Pinpoint the cell where the given text exists, returning its (x, y) midpoint coordinate. 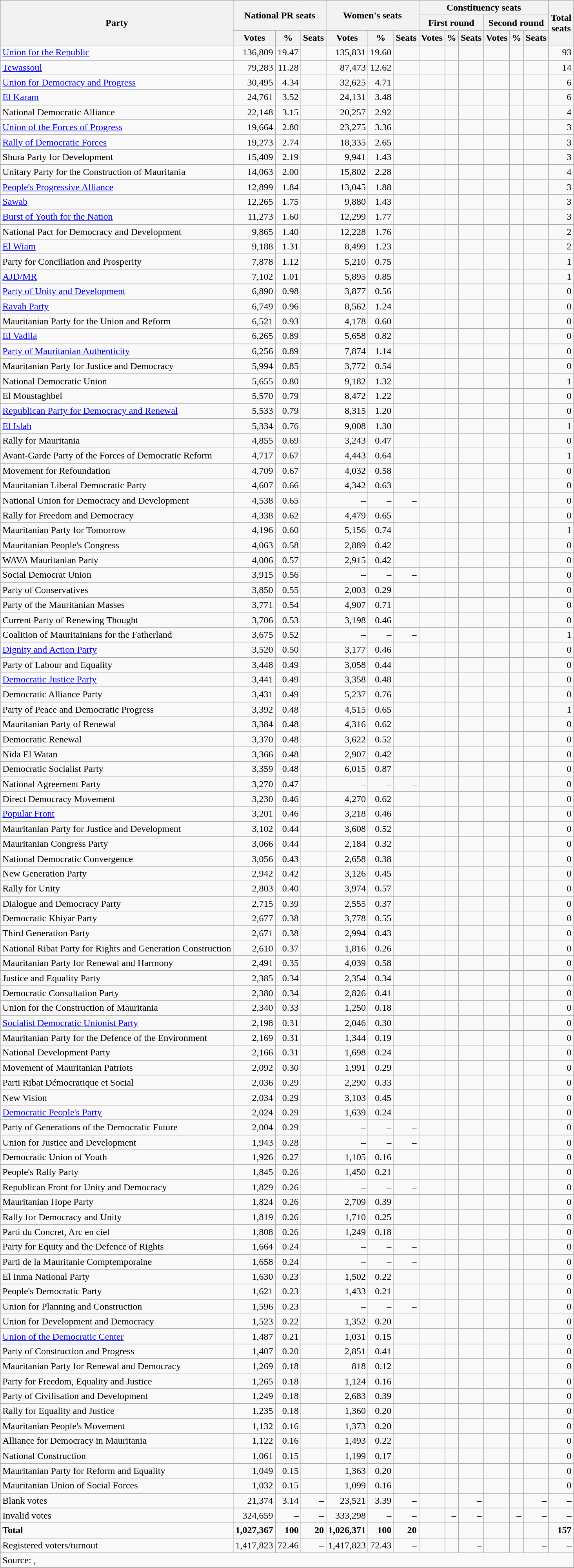
4,032 (347, 471)
3.14 (288, 1501)
1,487 (254, 1336)
3,384 (254, 724)
2,003 (347, 590)
1.31 (288, 247)
Tewassoul (117, 67)
5,334 (254, 426)
3,441 (254, 680)
National Democratic Alliance (117, 112)
72.46 (288, 1545)
Rally for Equality and Justice (117, 1411)
18,335 (347, 142)
2,198 (254, 1023)
1,235 (254, 1411)
1.32 (381, 381)
1,621 (254, 1292)
Party of Labour and Equality (117, 665)
Mauritanian Party for the Defence of the Environment (117, 1038)
3,771 (254, 605)
1,808 (254, 1232)
3,066 (254, 844)
22,148 (254, 112)
WAVA Mauritanian Party (117, 560)
333,298 (347, 1515)
3,126 (347, 873)
Union for Development and Democracy (117, 1321)
2,491 (254, 963)
New Generation Party (117, 873)
15,409 (254, 157)
Party of Civilisation and Development (117, 1396)
Parti de la Mauritanie Comptemporaine (117, 1262)
3,103 (347, 1097)
1.77 (381, 217)
1,363 (347, 1471)
15,802 (347, 172)
1.88 (381, 187)
1.01 (288, 276)
Shura Party for Development (117, 157)
Popular Front (117, 814)
Socialist Democratic Unionist Party (117, 1023)
Unitary Party for the Construction of Mauritania (117, 172)
1,664 (254, 1247)
13,045 (347, 187)
Burst of Youth for the Nation (117, 217)
19,664 (254, 127)
4,907 (347, 605)
1.14 (381, 351)
1,493 (347, 1441)
3.15 (288, 112)
4,717 (254, 456)
Mauritanian Hope Party (117, 1202)
0.64 (381, 456)
Democratic People's Party (117, 1112)
National Pact for Democracy and Development (117, 232)
Party for Freedom, Equality and Justice (117, 1381)
9,880 (347, 202)
6,265 (254, 336)
4,515 (347, 709)
1,596 (254, 1306)
0.71 (381, 605)
12,265 (254, 202)
9,865 (254, 232)
Union for Planning and Construction (117, 1306)
1.75 (288, 202)
Social Democrat Union (117, 575)
2,340 (254, 1008)
1,819 (254, 1217)
1,265 (254, 1381)
5,237 (347, 695)
3,102 (254, 829)
11,273 (254, 217)
2,709 (347, 1202)
Democratic Union of Youth (117, 1157)
Total (117, 1530)
30,495 (254, 82)
3,675 (254, 635)
1,433 (347, 1292)
1.22 (381, 396)
3,058 (347, 665)
Party of Generations of the Democratic Future (117, 1127)
Party of the Mauritanian Masses (117, 605)
0.40 (288, 888)
Union for the Construction of Mauritania (117, 1008)
Nida El Watan (117, 754)
8,499 (347, 247)
1,027,367 (254, 1530)
2,184 (347, 844)
2.74 (288, 142)
Mauritanian Party for Justice and Development (117, 829)
4,338 (254, 515)
4,709 (254, 471)
1,032 (254, 1486)
Union for Justice and Development (117, 1142)
1,943 (254, 1142)
5,210 (347, 262)
1.40 (288, 232)
2.00 (288, 172)
1,132 (254, 1426)
Mauritanian Congress Party (117, 844)
0.32 (381, 844)
12,299 (347, 217)
Women's seats (372, 15)
7,874 (347, 351)
1,824 (254, 1202)
1,124 (347, 1381)
4,342 (347, 486)
3,974 (347, 888)
People's Progressive Alliance (117, 187)
1.24 (381, 306)
23,521 (347, 1501)
1.84 (288, 187)
Democratic Renewal (117, 739)
1,122 (254, 1441)
Party of Conservatives (117, 590)
2,994 (347, 933)
1.76 (381, 232)
12.62 (381, 67)
19.47 (288, 53)
Party of Mauritanian Authenticity (117, 351)
19,273 (254, 142)
21,374 (254, 1501)
1,026,371 (347, 1530)
20,257 (347, 112)
4.71 (381, 82)
Movement of Mauritanian Patriots (117, 1068)
93 (561, 53)
Republican Party for Democracy and Renewal (117, 411)
Mauritanian Liberal Democratic Party (117, 486)
2,166 (254, 1053)
1,407 (254, 1351)
0.35 (288, 963)
Justice and Equality Party (117, 978)
Blank votes (117, 1501)
1,344 (347, 1038)
National Union for Democracy and Development (117, 500)
0.69 (288, 441)
3,850 (254, 590)
3,056 (254, 859)
1,816 (347, 948)
3,431 (254, 695)
87,473 (347, 67)
El Islah (117, 426)
1,926 (254, 1157)
2,658 (347, 859)
3,877 (347, 291)
Rally for Democracy and Unity (117, 1217)
Parti Ribat Démocratique et Social (117, 1082)
5,994 (254, 366)
3,230 (254, 799)
Dialogue and Democracy Party (117, 903)
3,366 (254, 754)
8,472 (347, 396)
2,907 (347, 754)
6,749 (254, 306)
2,169 (254, 1038)
9,188 (254, 247)
2,380 (254, 993)
3,772 (347, 366)
818 (347, 1366)
2,683 (347, 1396)
3,706 (254, 620)
Union of the Forces of Progress (117, 127)
Democratic Socialist Party (117, 769)
1,250 (347, 1008)
El Vadila (117, 336)
12,899 (254, 187)
5,655 (254, 381)
Union for the Republic (117, 53)
4,538 (254, 500)
1,829 (254, 1187)
People's Democratic Party (117, 1292)
23,275 (347, 127)
4,063 (254, 545)
4,196 (254, 530)
2,942 (254, 873)
1,845 (254, 1172)
1,199 (347, 1456)
National Democratic Union (117, 381)
Mauritanian Party for Reform and Equality (117, 1471)
3,198 (347, 620)
1.30 (381, 426)
Democratic Alliance Party (117, 695)
2,677 (254, 919)
Dignity and Action Party (117, 649)
3,622 (347, 739)
5,156 (347, 530)
National Development Party (117, 1053)
3,392 (254, 709)
4.34 (288, 82)
Second round (516, 23)
3,201 (254, 814)
0.82 (381, 336)
0.98 (288, 291)
2.28 (381, 172)
7,102 (254, 276)
Alliance for Democracy in Mauritania (117, 1441)
2,354 (347, 978)
9,941 (347, 157)
2,036 (254, 1082)
9,182 (347, 381)
2,851 (347, 1351)
Source: , (287, 1560)
Party of Construction and Progress (117, 1351)
5,895 (347, 276)
Democratic Khiyar Party (117, 919)
6,890 (254, 291)
National Construction (117, 1456)
Union of the Democratic Center (117, 1336)
0.25 (381, 1217)
Party for Equity and the Defence of Rights (117, 1247)
Coalition of Mauritainians for the Fatherland (117, 635)
3.36 (381, 127)
AJD/MR (117, 276)
Party (117, 23)
2,046 (347, 1023)
2,024 (254, 1112)
3.48 (381, 97)
12,228 (347, 232)
Constituency seats (484, 8)
1,450 (347, 1172)
72.43 (381, 1545)
0.53 (288, 620)
9,008 (347, 426)
6,521 (254, 321)
4,855 (254, 441)
4,607 (254, 486)
135,831 (347, 53)
El Karam (117, 97)
Third Generation Party (117, 933)
8,562 (347, 306)
3,915 (254, 575)
0.63 (381, 486)
3.39 (381, 1501)
2.80 (288, 127)
1,630 (254, 1277)
Mauritanian Party for the Union and Reform (117, 321)
Ravah Party (117, 306)
3,608 (347, 829)
Direct Democracy Movement (117, 799)
0.75 (381, 262)
Mauritanian People's Congress (117, 545)
2,715 (254, 903)
3,177 (347, 649)
1,502 (347, 1277)
4,270 (347, 799)
El Inma National Party (117, 1277)
2,915 (347, 560)
2.19 (288, 157)
1,523 (254, 1321)
0.27 (288, 1157)
0.74 (381, 530)
14,063 (254, 172)
1,099 (347, 1486)
4,443 (347, 456)
Rally for Unity (117, 888)
Party for Conciliation and Prosperity (117, 262)
Democratic Justice Party (117, 680)
2,610 (254, 948)
Mauritanian Union of Social Forces (117, 1486)
1.12 (288, 262)
New Vision (117, 1097)
79,283 (254, 67)
Mauritanian Party for Justice and Democracy (117, 366)
3,448 (254, 665)
1,031 (347, 1336)
El Wiam (117, 247)
4,316 (347, 724)
1,061 (254, 1456)
People's Rally Party (117, 1172)
2.92 (381, 112)
19.60 (381, 53)
3,243 (347, 441)
157 (561, 1530)
2,826 (347, 993)
Mauritanian People's Movement (117, 1426)
First round (451, 23)
2,555 (347, 903)
2,004 (254, 1127)
4,006 (254, 560)
5,658 (347, 336)
0.96 (288, 306)
Republican Front for Unity and Democracy (117, 1187)
0.17 (381, 1456)
4,039 (347, 963)
0.12 (381, 1366)
Invalid votes (117, 1515)
National Ribat Party for Rights and Generation Construction (117, 948)
Registered voters/turnout (117, 1545)
Party of Unity and Development (117, 291)
8,315 (347, 411)
National Democratic Convergence (117, 859)
136,809 (254, 53)
0.50 (288, 649)
El Moustaghbel (117, 396)
24,131 (347, 97)
3,370 (254, 739)
0.93 (288, 321)
7,878 (254, 262)
Current Party of Renewing Thought (117, 620)
4,479 (347, 515)
0.28 (288, 1142)
0.87 (381, 769)
1,352 (347, 1321)
2.65 (381, 142)
1,049 (254, 1471)
324,659 (254, 1515)
1,373 (347, 1426)
0.66 (288, 486)
1,360 (347, 1411)
2,385 (254, 978)
0.80 (288, 381)
2,889 (347, 545)
3,359 (254, 769)
Mauritanian Party for Renewal and Democracy (117, 1366)
Mauritanian Party of Renewal (117, 724)
1,269 (254, 1366)
Mauritanian Party for Tomorrow (117, 530)
5,570 (254, 396)
1,710 (347, 1217)
5,533 (254, 411)
Totalseats (561, 23)
National PR seats (280, 15)
2,290 (347, 1082)
3,520 (254, 649)
Union for Democracy and Progress (117, 82)
1,698 (347, 1053)
3,358 (347, 680)
4,178 (347, 321)
2,671 (254, 933)
2,034 (254, 1097)
Avant-Garde Party of the Forces of Democratic Reform (117, 456)
14 (561, 67)
1,658 (254, 1262)
1,639 (347, 1112)
6,256 (254, 351)
2,803 (254, 888)
1,105 (347, 1157)
Party of Peace and Democratic Progress (117, 709)
Rally for Mauritania (117, 441)
1.60 (288, 217)
2,092 (254, 1068)
1,991 (347, 1068)
3,218 (347, 814)
Parti du Concret, Arc en ciel (117, 1232)
1.23 (381, 247)
3,270 (254, 784)
6,015 (347, 769)
Democratic Consultation Party (117, 993)
Mauritanian Party for Renewal and Harmony (117, 963)
Rally of Democratic Forces (117, 142)
National Agreement Party (117, 784)
Rally for Freedom and Democracy (117, 515)
Movement for Refoundation (117, 471)
3.52 (288, 97)
1.20 (381, 411)
Sawab (117, 202)
3,778 (347, 919)
32,625 (347, 82)
11.28 (288, 67)
0.19 (381, 1038)
24,761 (254, 97)
